Locate the cell with the specified text and output its (X, Y) center coordinate. 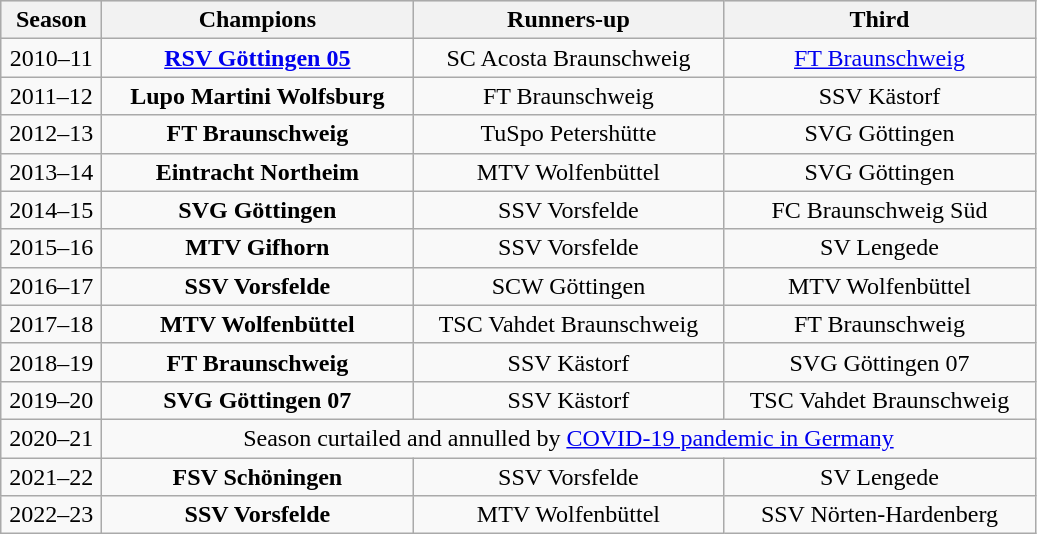
2014–15 (52, 210)
Lupo Martini Wolfsburg (258, 96)
FSV Schöningen (258, 477)
TuSpo Petershütte (568, 134)
SC Acosta Braunschweig (568, 58)
2016–17 (52, 286)
2022–23 (52, 515)
SCW Göttingen (568, 286)
SSV Nörten-Hardenberg (880, 515)
MTV Gifhorn (258, 248)
2010–11 (52, 58)
Season curtailed and annulled by COVID-19 pandemic in Germany (568, 438)
Champions (258, 20)
2017–18 (52, 324)
2013–14 (52, 172)
Eintracht Northeim (258, 172)
2018–19 (52, 362)
RSV Göttingen 05 (258, 58)
Season (52, 20)
FC Braunschweig Süd (880, 210)
2012–13 (52, 134)
2020–21 (52, 438)
2021–22 (52, 477)
2019–20 (52, 400)
Runners-up (568, 20)
Third (880, 20)
2011–12 (52, 96)
2015–16 (52, 248)
